Scan for the cell matching the given text and deliver its [X, Y] coordinate at center. 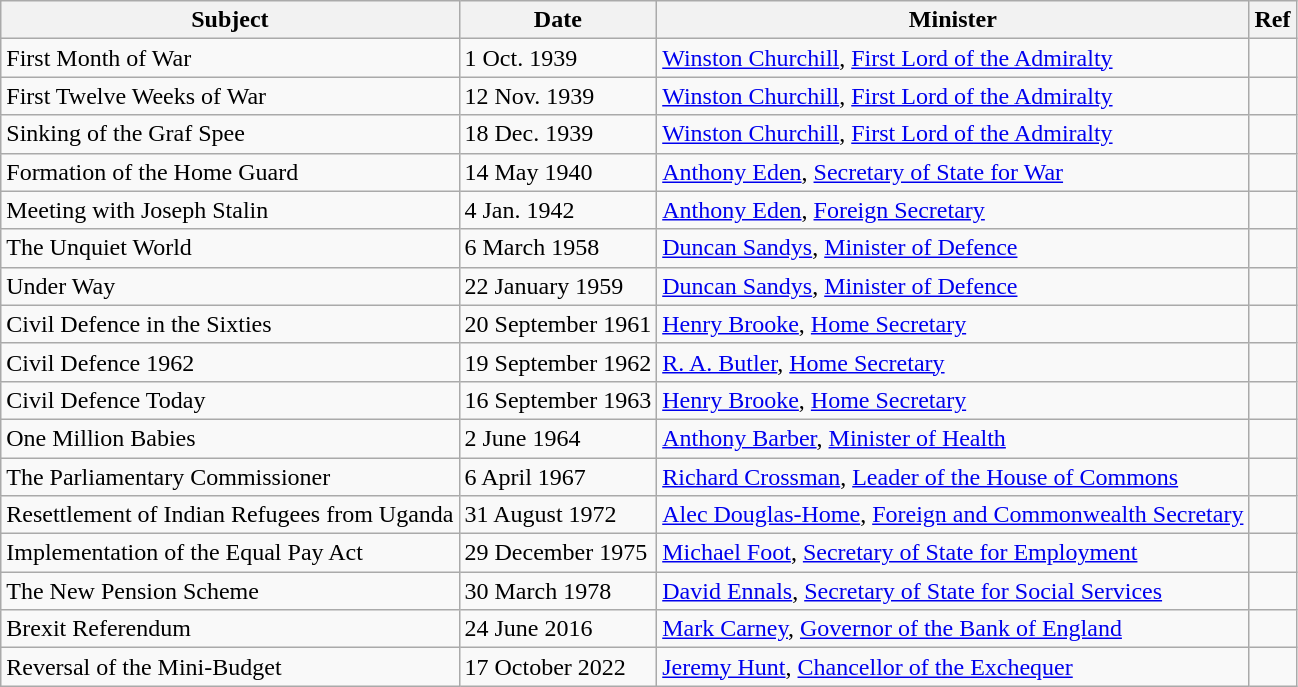
24 June 2016 [558, 629]
6 March 1958 [558, 248]
30 March 1978 [558, 591]
Resettlement of Indian Refugees from Uganda [230, 515]
17 October 2022 [558, 667]
Anthony Eden, Foreign Secretary [953, 210]
Formation of the Home Guard [230, 172]
22 January 1959 [558, 286]
1 Oct. 1939 [558, 58]
Richard Crossman, Leader of the House of Commons [953, 477]
First Twelve Weeks of War [230, 96]
Jeremy Hunt, Chancellor of the Exchequer [953, 667]
Sinking of the Graf Spee [230, 134]
David Ennals, Secretary of State for Social Services [953, 591]
Anthony Eden, Secretary of State for War [953, 172]
Civil Defence in the Sixties [230, 324]
2 June 1964 [558, 438]
The New Pension Scheme [230, 591]
6 April 1967 [558, 477]
Ref [1272, 20]
20 September 1961 [558, 324]
Michael Foot, Secretary of State for Employment [953, 553]
Minister [953, 20]
16 September 1963 [558, 400]
4 Jan. 1942 [558, 210]
The Parliamentary Commissioner [230, 477]
First Month of War [230, 58]
Anthony Barber, Minister of Health [953, 438]
Reversal of the Mini-Budget [230, 667]
Civil Defence Today [230, 400]
Mark Carney, Governor of the Bank of England [953, 629]
18 Dec. 1939 [558, 134]
The Unquiet World [230, 248]
Under Way [230, 286]
Subject [230, 20]
Civil Defence 1962 [230, 362]
12 Nov. 1939 [558, 96]
Brexit Referendum [230, 629]
Implementation of the Equal Pay Act [230, 553]
14 May 1940 [558, 172]
19 September 1962 [558, 362]
Date [558, 20]
Meeting with Joseph Stalin [230, 210]
One Million Babies [230, 438]
31 August 1972 [558, 515]
Alec Douglas-Home, Foreign and Commonwealth Secretary [953, 515]
R. A. Butler, Home Secretary [953, 362]
29 December 1975 [558, 553]
